Extract the [x, y] coordinate from the center of the cell holding the provided text.  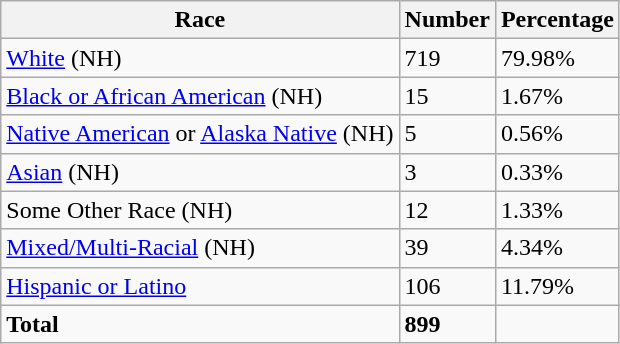
39 [447, 248]
Race [200, 20]
Mixed/Multi-Racial (NH) [200, 248]
White (NH) [200, 58]
12 [447, 210]
Percentage [557, 20]
5 [447, 134]
0.33% [557, 172]
1.33% [557, 210]
1.67% [557, 96]
106 [447, 286]
3 [447, 172]
Hispanic or Latino [200, 286]
Number [447, 20]
Total [200, 324]
Black or African American (NH) [200, 96]
899 [447, 324]
0.56% [557, 134]
4.34% [557, 248]
11.79% [557, 286]
Native American or Alaska Native (NH) [200, 134]
719 [447, 58]
Asian (NH) [200, 172]
Some Other Race (NH) [200, 210]
79.98% [557, 58]
15 [447, 96]
